Return (X, Y) of the center of cell containing provided text 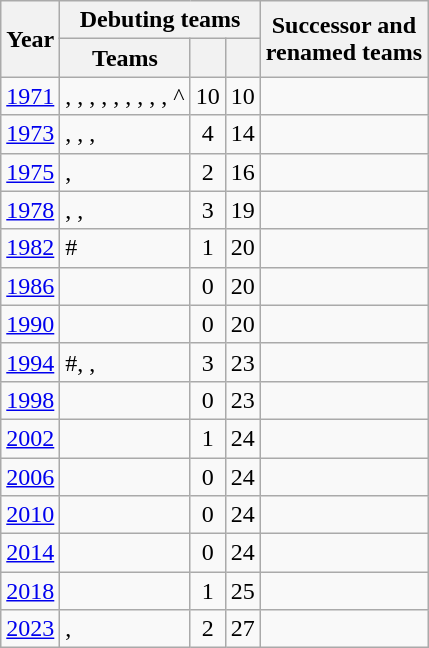
1990 (30, 324)
27 (242, 629)
19 (242, 210)
1982 (30, 248)
1973 (30, 134)
1994 (30, 362)
2006 (30, 477)
Debuting teams (160, 20)
16 (242, 172)
14 (242, 134)
, , , , , , , , , ^ (125, 96)
, , (125, 210)
2002 (30, 438)
2010 (30, 515)
#, , (125, 362)
Year (30, 39)
1998 (30, 400)
2023 (30, 629)
Successor andrenamed teams (344, 39)
1986 (30, 286)
1975 (30, 172)
1978 (30, 210)
Teams (125, 58)
2014 (30, 553)
# (125, 248)
, , , (125, 134)
1971 (30, 96)
2018 (30, 591)
4 (208, 134)
25 (242, 591)
